Pinpoint the cell where the given text exists, returning its [X, Y] midpoint coordinate. 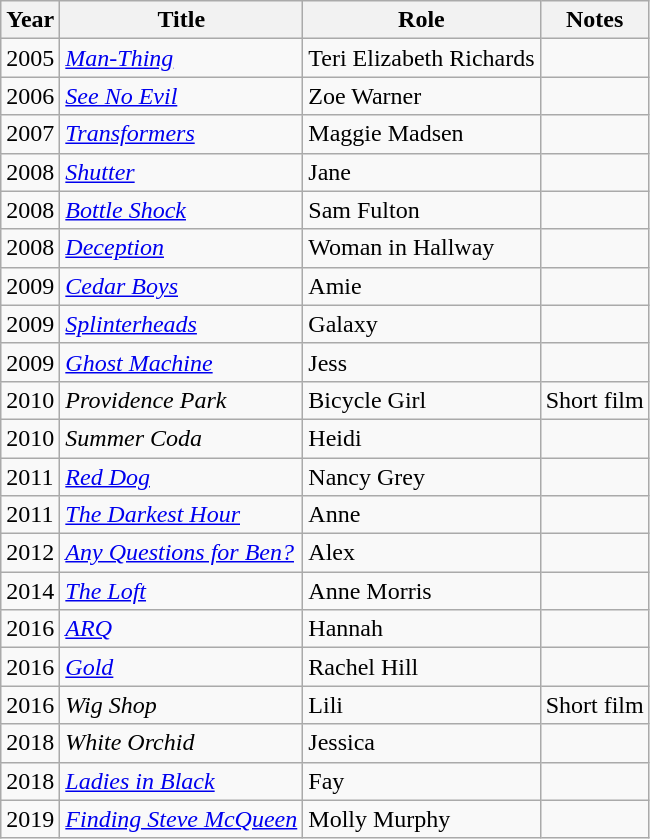
Jane [422, 172]
Cedar Boys [182, 286]
2014 [30, 591]
Teri Elizabeth Richards [422, 58]
2019 [30, 819]
Alex [422, 553]
Title [182, 20]
White Orchid [182, 743]
Sam Fulton [422, 210]
Woman in Hallway [422, 248]
Rachel Hill [422, 667]
Bicycle Girl [422, 400]
Summer Coda [182, 438]
Finding Steve McQueen [182, 819]
Wig Shop [182, 705]
Providence Park [182, 400]
Fay [422, 781]
Deception [182, 248]
Anne Morris [422, 591]
Bottle Shock [182, 210]
The Darkest Hour [182, 515]
Lili [422, 705]
Ghost Machine [182, 362]
Year [30, 20]
Maggie Madsen [422, 134]
Man-Thing [182, 58]
Hannah [422, 629]
Nancy Grey [422, 477]
Gold [182, 667]
Splinterheads [182, 324]
Role [422, 20]
2006 [30, 96]
Any Questions for Ben? [182, 553]
Red Dog [182, 477]
See No Evil [182, 96]
Zoe Warner [422, 96]
Jess [422, 362]
Transformers [182, 134]
Amie [422, 286]
2012 [30, 553]
Shutter [182, 172]
2005 [30, 58]
The Loft [182, 591]
Jessica [422, 743]
Notes [594, 20]
Heidi [422, 438]
Galaxy [422, 324]
Anne [422, 515]
2007 [30, 134]
Molly Murphy [422, 819]
Ladies in Black [182, 781]
ARQ [182, 629]
